Pinpoint the cell where the given text exists, returning its [X, Y] midpoint coordinate. 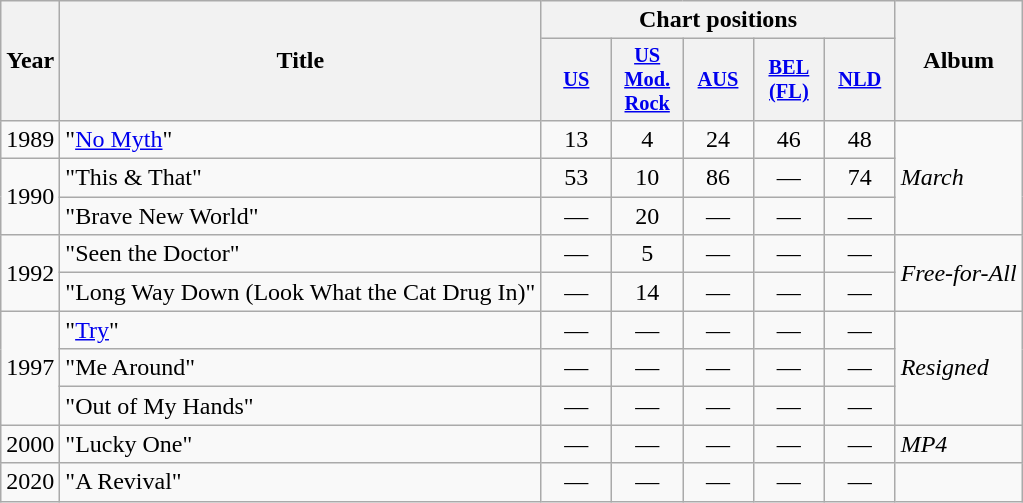
US [576, 80]
Chart positions [718, 20]
2020 [30, 482]
March [958, 177]
Resigned [958, 368]
"Me Around" [300, 368]
"A Revival" [300, 482]
13 [576, 139]
"This & That" [300, 178]
1990 [30, 197]
USMod.Rock [648, 80]
1992 [30, 273]
74 [860, 178]
4 [648, 139]
"Seen the Doctor" [300, 254]
10 [648, 178]
1989 [30, 139]
46 [788, 139]
"Brave New World" [300, 216]
24 [718, 139]
1997 [30, 368]
BEL(FL) [788, 80]
"Try" [300, 330]
Year [30, 61]
53 [576, 178]
MP4 [958, 444]
Title [300, 61]
"Out of My Hands" [300, 406]
"Long Way Down (Look What the Cat Drug In)" [300, 292]
86 [718, 178]
Album [958, 61]
Free-for-All [958, 273]
48 [860, 139]
5 [648, 254]
NLD [860, 80]
"Lucky One" [300, 444]
14 [648, 292]
20 [648, 216]
2000 [30, 444]
"No Myth" [300, 139]
AUS [718, 80]
